For the text-containing cell, return its midpoint in [X, Y] coordinate format. 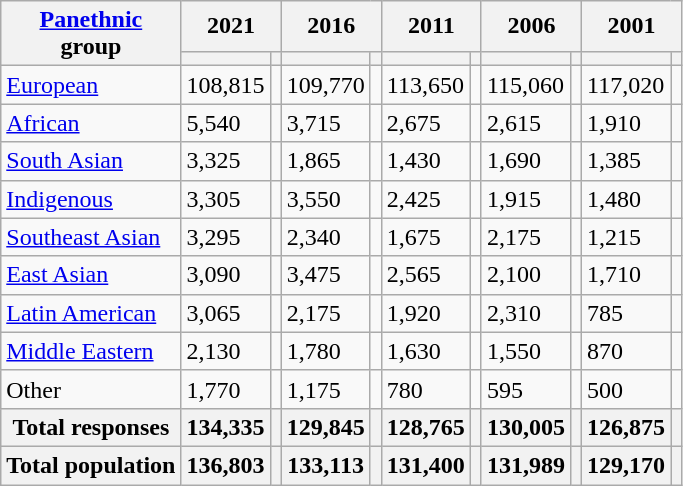
2001 [632, 26]
5,540 [226, 123]
European [91, 85]
109,770 [326, 85]
1,910 [626, 123]
595 [526, 389]
1,430 [426, 161]
785 [626, 313]
Middle Eastern [91, 351]
870 [626, 351]
128,765 [426, 427]
3,325 [226, 161]
2006 [531, 26]
3,295 [226, 237]
1,915 [526, 199]
129,845 [326, 427]
2,310 [526, 313]
2,340 [326, 237]
780 [426, 389]
133,113 [326, 465]
2,675 [426, 123]
1,865 [326, 161]
Total responses [91, 427]
129,170 [626, 465]
2016 [331, 26]
3,090 [226, 275]
3,550 [326, 199]
3,475 [326, 275]
113,650 [426, 85]
131,989 [526, 465]
134,335 [226, 427]
Southeast Asian [91, 237]
Panethnicgroup [91, 34]
500 [626, 389]
1,385 [626, 161]
136,803 [226, 465]
131,400 [426, 465]
African [91, 123]
2011 [431, 26]
1,780 [326, 351]
Indigenous [91, 199]
1,710 [626, 275]
2,565 [426, 275]
1,175 [326, 389]
Total population [91, 465]
2,425 [426, 199]
South Asian [91, 161]
130,005 [526, 427]
2021 [231, 26]
108,815 [226, 85]
3,715 [326, 123]
1,675 [426, 237]
2,615 [526, 123]
126,875 [626, 427]
East Asian [91, 275]
1,215 [626, 237]
1,550 [526, 351]
117,020 [626, 85]
Latin American [91, 313]
1,770 [226, 389]
3,065 [226, 313]
3,305 [226, 199]
2,100 [526, 275]
1,480 [626, 199]
1,630 [426, 351]
1,920 [426, 313]
1,690 [526, 161]
115,060 [526, 85]
2,130 [226, 351]
Other [91, 389]
